Return the (X, Y) coordinate for the center point of the cell that contains the specified text.  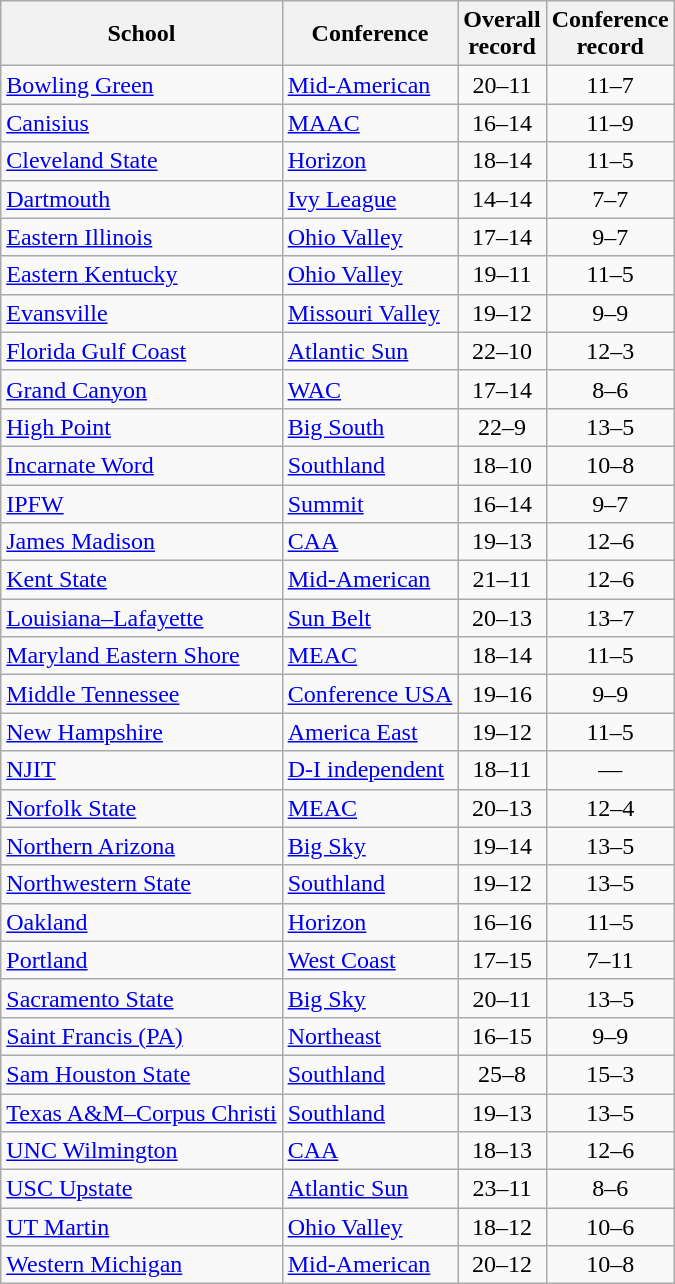
Northeast (370, 1036)
James Madison (142, 542)
IPFW (142, 503)
18–10 (502, 465)
Sacramento State (142, 998)
Sam Houston State (142, 1074)
Conference USA (370, 694)
MAAC (370, 123)
Northwestern State (142, 884)
15–3 (610, 1074)
20–12 (502, 1265)
Cleveland State (142, 161)
11–9 (610, 123)
Louisiana–Lafayette (142, 618)
Conferencerecord (610, 34)
7–11 (610, 960)
Florida Gulf Coast (142, 351)
Western Michigan (142, 1265)
Dartmouth (142, 199)
West Coast (370, 960)
Middle Tennessee (142, 694)
Big South (370, 427)
UT Martin (142, 1227)
13–7 (610, 618)
High Point (142, 427)
Bowling Green (142, 85)
21–11 (502, 580)
Texas A&M–Corpus Christi (142, 1113)
16–15 (502, 1036)
Conference (370, 34)
18–11 (502, 770)
School (142, 34)
17–15 (502, 960)
WAC (370, 389)
Evansville (142, 313)
19–14 (502, 846)
Grand Canyon (142, 389)
New Hampshire (142, 732)
Oakland (142, 922)
Canisius (142, 123)
D-I independent (370, 770)
Norfolk State (142, 808)
16–16 (502, 922)
12–3 (610, 351)
18–12 (502, 1227)
UNC Wilmington (142, 1151)
America East (370, 732)
22–9 (502, 427)
Eastern Kentucky (142, 275)
23–11 (502, 1189)
10–6 (610, 1227)
19–11 (502, 275)
19–16 (502, 694)
11–7 (610, 85)
12–4 (610, 808)
NJIT (142, 770)
Northern Arizona (142, 846)
— (610, 770)
Eastern Illinois (142, 237)
Overallrecord (502, 34)
Ivy League (370, 199)
22–10 (502, 351)
Saint Francis (PA) (142, 1036)
Kent State (142, 580)
7–7 (610, 199)
Incarnate Word (142, 465)
Summit (370, 503)
Maryland Eastern Shore (142, 656)
Missouri Valley (370, 313)
14–14 (502, 199)
USC Upstate (142, 1189)
Portland (142, 960)
18–13 (502, 1151)
25–8 (502, 1074)
Sun Belt (370, 618)
